Extract the (x, y) coordinate from the center of the cell holding the provided text.  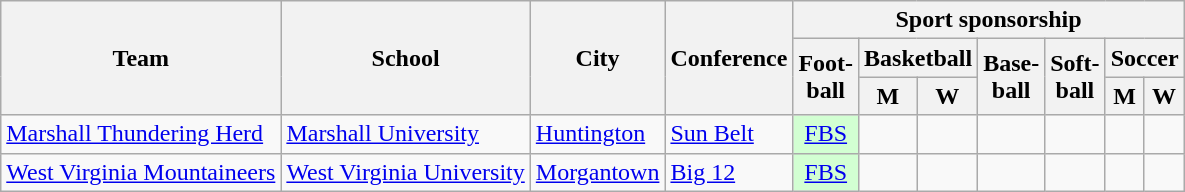
Morgantown (598, 172)
Marshall Thundering Herd (141, 134)
Soccer (1144, 58)
Conference (729, 58)
West Virginia Mountaineers (141, 172)
Soft-ball (1075, 77)
Basketball (918, 58)
Foot-ball (826, 77)
Sport sponsorship (988, 20)
Base-ball (1012, 77)
Marshall University (406, 134)
School (406, 58)
Big 12 (729, 172)
Team (141, 58)
City (598, 58)
Huntington (598, 134)
West Virginia University (406, 172)
Sun Belt (729, 134)
